Search for the cell housing the specified text and yield its (x, y) center coordinate. 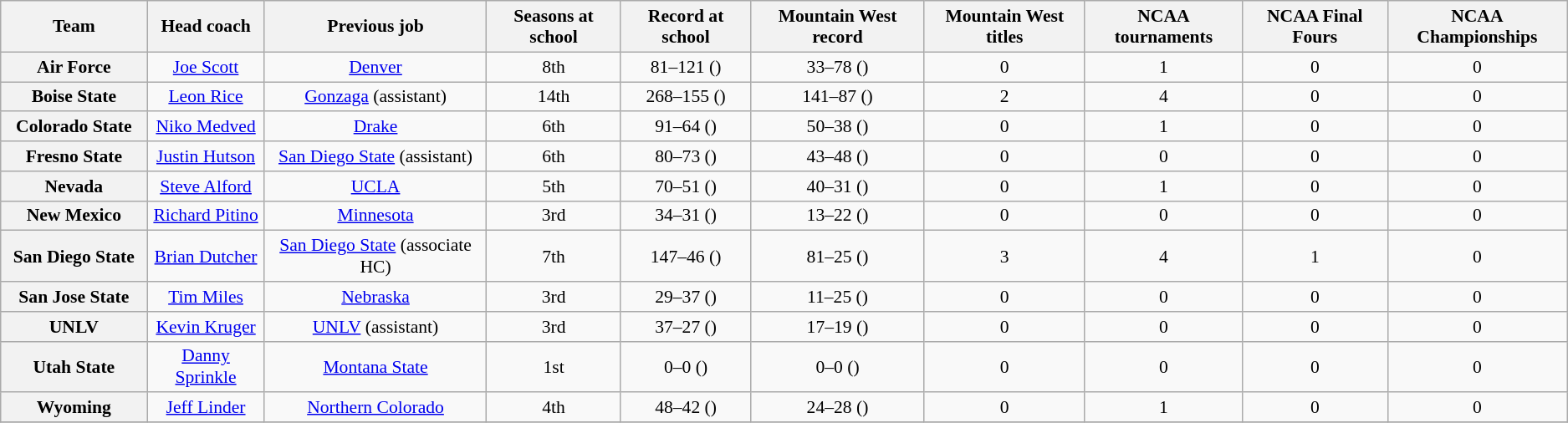
Brian Dutcher (206, 256)
Gonzaga (assistant) (375, 97)
24–28 () (838, 408)
33–78 () (838, 67)
NCAA tournaments (1163, 27)
Richard Pitino (206, 216)
1st (554, 366)
40–31 () (838, 186)
Tim Miles (206, 297)
91–64 () (686, 127)
NCAA Final Fours (1315, 27)
81–121 () (686, 67)
UNLV (74, 327)
Minnesota (375, 216)
48–42 () (686, 408)
268–155 () (686, 97)
Previous job (375, 27)
Steve Alford (206, 186)
80–73 () (686, 156)
3 (1004, 256)
34–31 () (686, 216)
UCLA (375, 186)
70–51 () (686, 186)
Boise State (74, 97)
81–25 () (838, 256)
Drake (375, 127)
Colorado State (74, 127)
Utah State (74, 366)
Mountain West record (838, 27)
5th (554, 186)
13–22 () (838, 216)
Team (74, 27)
4th (554, 408)
Nebraska (375, 297)
Air Force (74, 67)
43–48 () (838, 156)
Niko Medved (206, 127)
San Diego State (associate HC) (375, 256)
2 (1004, 97)
14th (554, 97)
San Diego State (74, 256)
29–37 () (686, 297)
NCAA Championships (1477, 27)
Kevin Kruger (206, 327)
11–25 () (838, 297)
Wyoming (74, 408)
San Diego State (assistant) (375, 156)
Northern Colorado (375, 408)
New Mexico (74, 216)
Nevada (74, 186)
17–19 () (838, 327)
147–46 () (686, 256)
37–27 () (686, 327)
UNLV (assistant) (375, 327)
8th (554, 67)
7th (554, 256)
Seasons at school (554, 27)
Danny Sprinkle (206, 366)
Joe Scott (206, 67)
50–38 () (838, 127)
Head coach (206, 27)
San Jose State (74, 297)
Montana State (375, 366)
Jeff Linder (206, 408)
141–87 () (838, 97)
Mountain West titles (1004, 27)
Fresno State (74, 156)
Denver (375, 67)
Record at school (686, 27)
Leon Rice (206, 97)
Justin Hutson (206, 156)
